Find where the given text appears and provide that cell's center as (X, Y) coordinate. 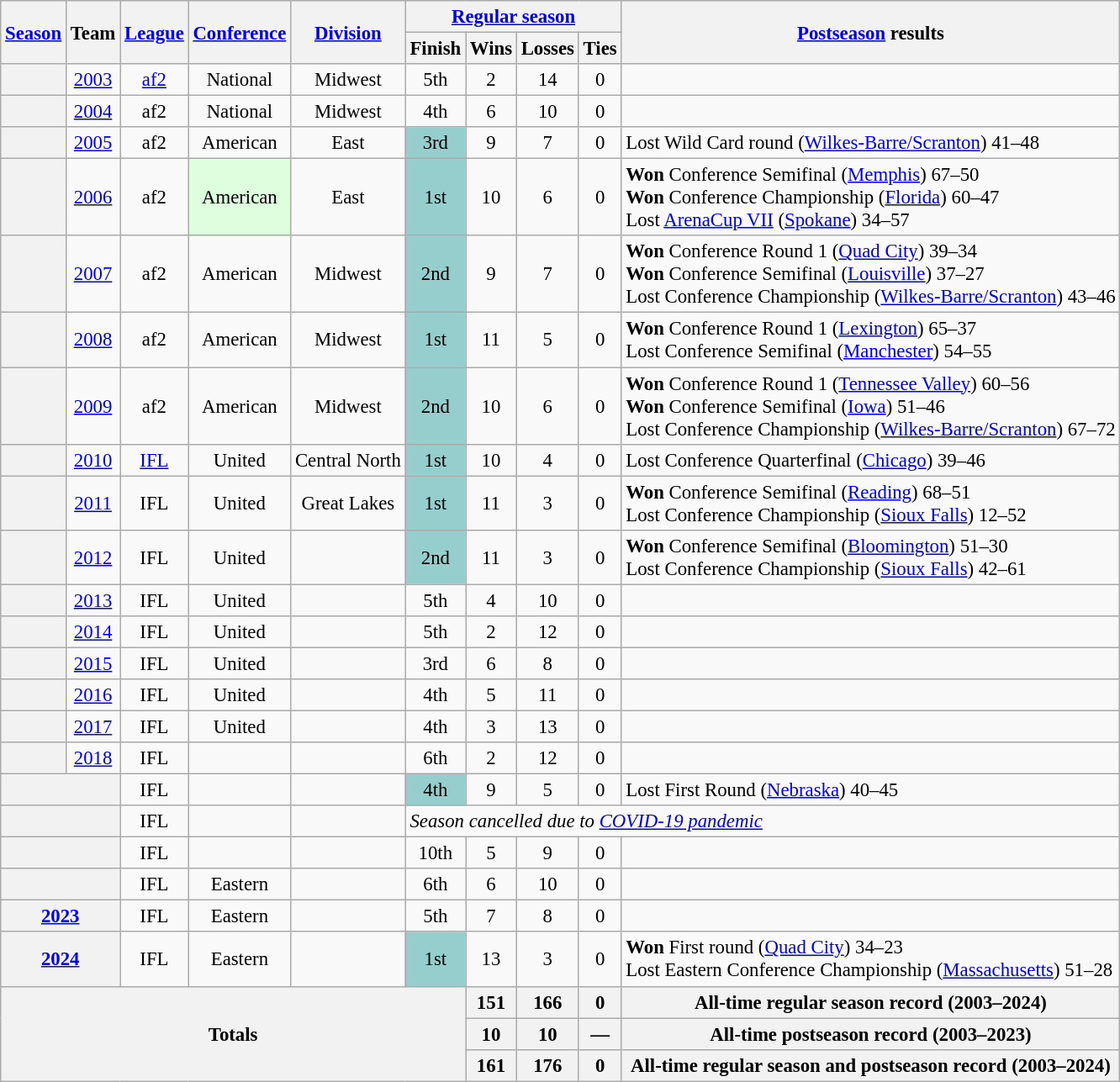
Won Conference Semifinal (Bloomington) 51–30Lost Conference Championship (Sioux Falls) 42–61 (871, 557)
Team (92, 32)
151 (491, 1002)
Division (348, 32)
14 (547, 80)
All-time regular season and postseason record (2003–2024) (871, 1065)
Losses (547, 49)
161 (491, 1065)
10th (436, 853)
2011 (92, 503)
Won Conference Round 1 (Lexington) 65–37Lost Conference Semifinal (Manchester) 54–55 (871, 340)
2018 (92, 758)
2024 (61, 960)
2017 (92, 726)
2004 (92, 112)
League (155, 32)
— (600, 1034)
Finish (436, 49)
2003 (92, 80)
All-time postseason record (2003–2023) (871, 1034)
2007 (92, 274)
All-time regular season record (2003–2024) (871, 1002)
2008 (92, 340)
Won First round (Quad City) 34–23Lost Eastern Conference Championship (Massachusetts) 51–28 (871, 960)
Conference (240, 32)
Wins (491, 49)
Won Conference Semifinal (Reading) 68–51Lost Conference Championship (Sioux Falls) 12–52 (871, 503)
2016 (92, 695)
2010 (92, 460)
Season (34, 32)
Lost First Round (Nebraska) 40–45 (871, 790)
Postseason results (871, 32)
Season cancelled due to COVID-19 pandemic (763, 821)
2012 (92, 557)
2006 (92, 198)
Great Lakes (348, 503)
2023 (61, 916)
176 (547, 1065)
Ties (600, 49)
Regular season (513, 17)
2009 (92, 406)
Won Conference Round 1 (Quad City) 39–34Won Conference Semifinal (Louisville) 37–27Lost Conference Championship (Wilkes-Barre/Scranton) 43–46 (871, 274)
Lost Conference Quarterfinal (Chicago) 39–46 (871, 460)
2013 (92, 600)
166 (547, 1002)
Totals (234, 1034)
Lost Wild Card round (Wilkes-Barre/Scranton) 41–48 (871, 143)
2015 (92, 663)
Won Conference Round 1 (Tennessee Valley) 60–56Won Conference Semifinal (Iowa) 51–46Lost Conference Championship (Wilkes-Barre/Scranton) 67–72 (871, 406)
2014 (92, 632)
Central North (348, 460)
Won Conference Semifinal (Memphis) 67–50Won Conference Championship (Florida) 60–47Lost ArenaCup VII (Spokane) 34–57 (871, 198)
2005 (92, 143)
